Pinpoint the cell where the given text exists, returning its [x, y] midpoint coordinate. 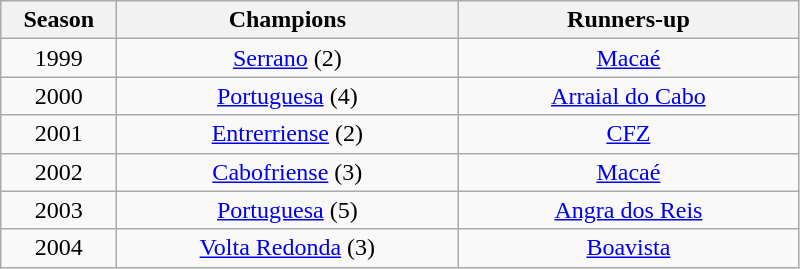
2003 [59, 210]
Runners-up [628, 20]
Cabofriense (3) [288, 172]
Angra dos Reis [628, 210]
Boavista [628, 248]
CFZ [628, 134]
Arraial do Cabo [628, 96]
Serrano (2) [288, 58]
Volta Redonda (3) [288, 248]
Season [59, 20]
2004 [59, 248]
2000 [59, 96]
Portuguesa (4) [288, 96]
2001 [59, 134]
Portuguesa (5) [288, 210]
2002 [59, 172]
Champions [288, 20]
1999 [59, 58]
Entrerriense (2) [288, 134]
